For the text-containing cell, return its midpoint in (X, Y) coordinate format. 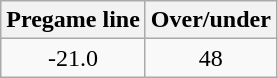
48 (210, 58)
Over/under (210, 20)
Pregame line (74, 20)
-21.0 (74, 58)
